Identify which cell holds the provided text, then report its [X, Y] central coordinate. 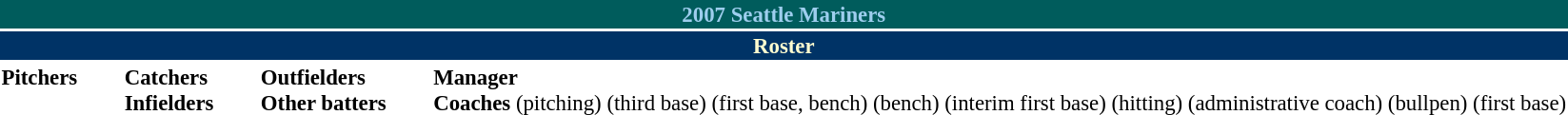
2007 Seattle Mariners [784, 14]
Roster [784, 46]
